Determine the (x, y) coordinate at the center of the cell enclosing the given text.  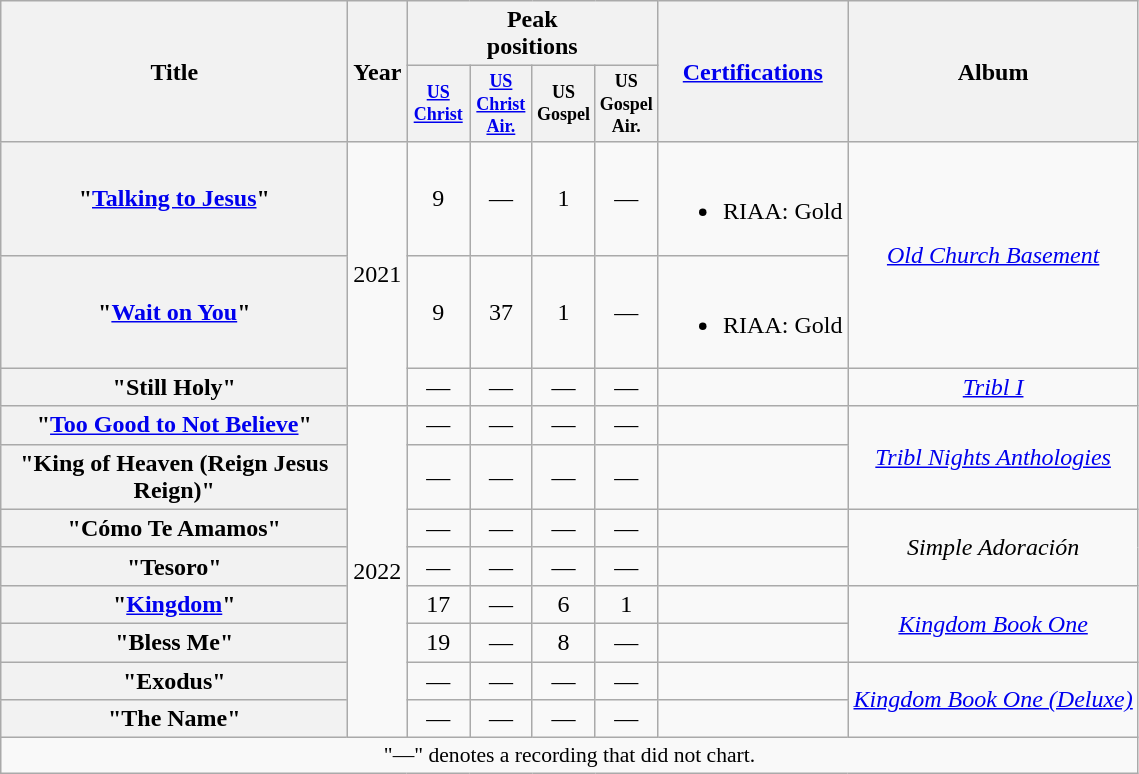
8 (564, 642)
"Exodus" (174, 681)
2021 (378, 274)
"King of Heaven (Reign Jesus Reign)" (174, 476)
USGospel Air. (626, 104)
"—" denotes a recording that did not chart. (570, 756)
"The Name" (174, 719)
USGospel (564, 104)
Year (378, 72)
6 (564, 604)
Album (993, 72)
Tribl Nights Anthologies (993, 458)
USChrist Air. (502, 104)
Simple Adoración (993, 547)
"Kingdom" (174, 604)
"Talking to Jesus" (174, 198)
"Too Good to Not Believe" (174, 425)
"Wait on You" (174, 312)
19 (438, 642)
Title (174, 72)
Old Church Basement (993, 255)
Kingdom Book One (993, 623)
"Cómo Te Amamos" (174, 528)
2022 (378, 572)
Peakpositions (532, 34)
"Still Holy" (174, 387)
17 (438, 604)
Kingdom Book One (Deluxe) (993, 700)
"Bless Me" (174, 642)
"Tesoro" (174, 566)
37 (502, 312)
Certifications (753, 72)
USChrist (438, 104)
Tribl I (993, 387)
